Search for the cell housing the specified text and yield its (X, Y) center coordinate. 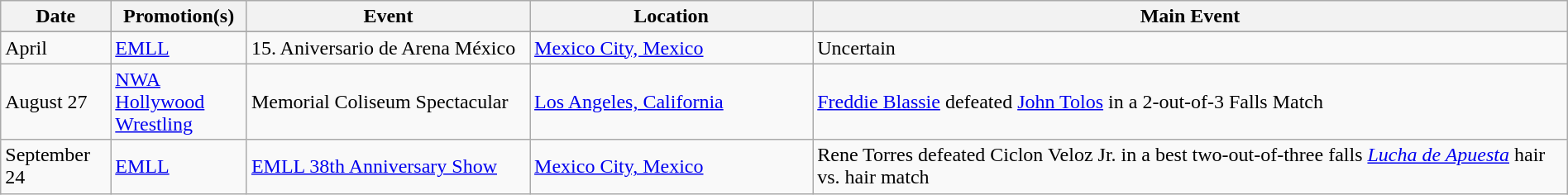
Memorial Coliseum Spectacular (388, 102)
Uncertain (1191, 48)
Promotion(s) (179, 17)
Freddie Blassie defeated John Tolos in a 2-out-of-3 Falls Match (1191, 102)
September 24 (56, 167)
Main Event (1191, 17)
Location (672, 17)
NWA Hollywood Wrestling (179, 102)
Los Angeles, California (672, 102)
15. Aniversario de Arena México (388, 48)
Event (388, 17)
EMLL 38th Anniversary Show (388, 167)
Date (56, 17)
Rene Torres defeated Ciclon Veloz Jr. in a best two-out-of-three falls Lucha de Apuesta hair vs. hair match (1191, 167)
April (56, 48)
August 27 (56, 102)
